Output the [x, y] coordinate of the center of the cell containing the given text.  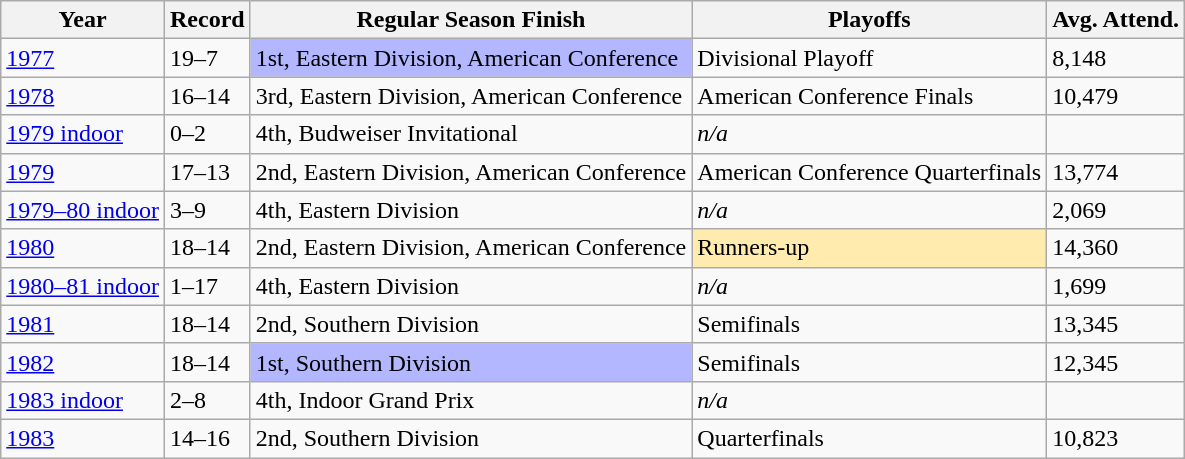
Avg. Attend. [1116, 20]
12,345 [1116, 362]
1979 [83, 172]
1979 indoor [83, 134]
4th, Budweiser Invitational [471, 134]
Quarterfinals [870, 438]
Playoffs [870, 20]
1977 [83, 58]
19–7 [207, 58]
1st, Southern Division [471, 362]
1st, Eastern Division, American Conference [471, 58]
American Conference Finals [870, 96]
3rd, Eastern Division, American Conference [471, 96]
1983 [83, 438]
1–17 [207, 286]
1978 [83, 96]
Divisional Playoff [870, 58]
Runners-up [870, 248]
1980 [83, 248]
14–16 [207, 438]
1980–81 indoor [83, 286]
1,699 [1116, 286]
American Conference Quarterfinals [870, 172]
1981 [83, 324]
2,069 [1116, 210]
Regular Season Finish [471, 20]
8,148 [1116, 58]
4th, Indoor Grand Prix [471, 400]
13,774 [1116, 172]
13,345 [1116, 324]
0–2 [207, 134]
14,360 [1116, 248]
16–14 [207, 96]
3–9 [207, 210]
Year [83, 20]
1983 indoor [83, 400]
2–8 [207, 400]
1982 [83, 362]
10,479 [1116, 96]
Record [207, 20]
10,823 [1116, 438]
1979–80 indoor [83, 210]
17–13 [207, 172]
